Determine the [X, Y] coordinate at the center of the cell enclosing the given text.  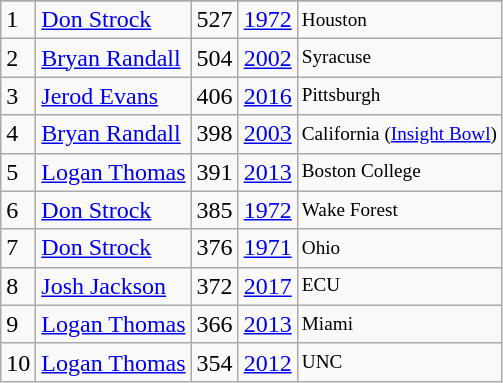
UNC [399, 362]
1971 [268, 248]
2002 [268, 58]
3 [18, 96]
391 [214, 172]
Jerod Evans [114, 96]
7 [18, 248]
398 [214, 134]
Ohio [399, 248]
366 [214, 324]
385 [214, 210]
2012 [268, 362]
5 [18, 172]
2017 [268, 286]
2003 [268, 134]
ECU [399, 286]
1 [18, 20]
376 [214, 248]
10 [18, 362]
Syracuse [399, 58]
Josh Jackson [114, 286]
527 [214, 20]
Wake Forest [399, 210]
Pittsburgh [399, 96]
California (Insight Bowl) [399, 134]
4 [18, 134]
9 [18, 324]
372 [214, 286]
Houston [399, 20]
Miami [399, 324]
354 [214, 362]
8 [18, 286]
2 [18, 58]
406 [214, 96]
6 [18, 210]
2016 [268, 96]
Boston College [399, 172]
504 [214, 58]
